Detect which cell encompasses the target text, then output its (x, y) center coordinate. 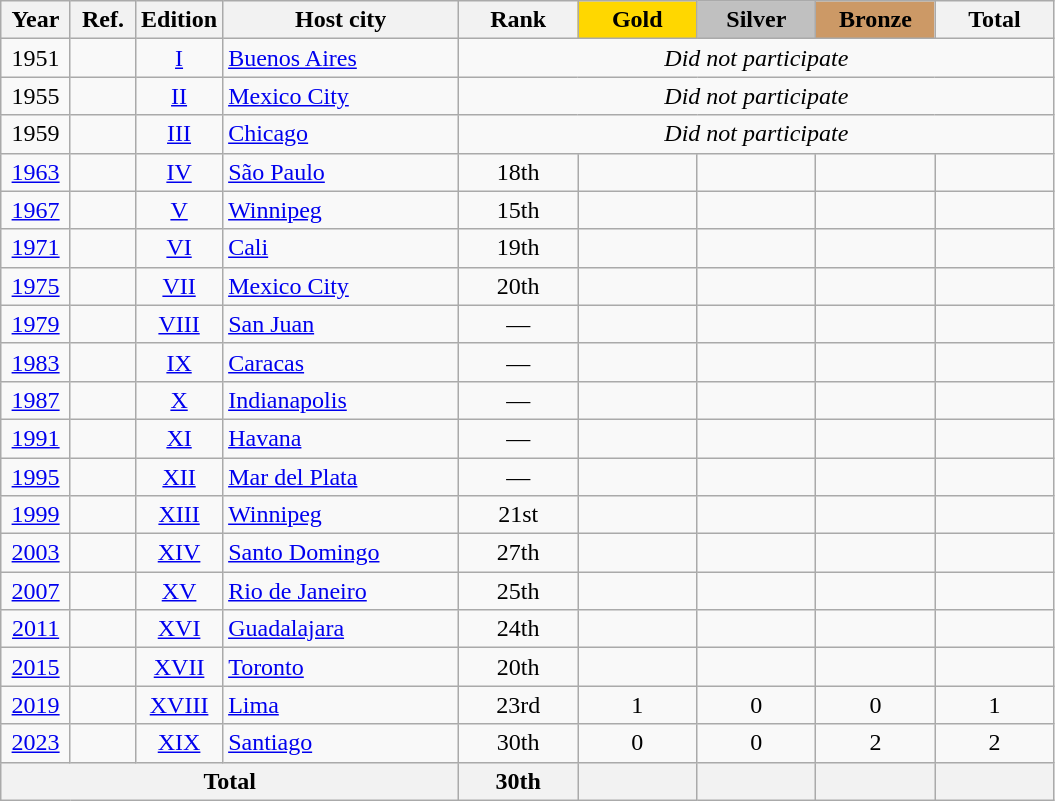
Silver (756, 20)
2015 (36, 667)
2019 (36, 705)
VII (180, 286)
XVII (180, 667)
2003 (36, 553)
1955 (36, 96)
2007 (36, 591)
1979 (36, 324)
Rank (518, 20)
Santiago (341, 743)
1959 (36, 134)
XI (180, 438)
XII (180, 477)
1967 (36, 210)
1963 (36, 172)
1951 (36, 58)
1975 (36, 286)
24th (518, 629)
IX (180, 362)
1995 (36, 477)
Chicago (341, 134)
Ref. (102, 20)
1991 (36, 438)
Buenos Aires (341, 58)
Edition (180, 20)
XIII (180, 515)
X (180, 400)
25th (518, 591)
Host city (341, 20)
I (180, 58)
VI (180, 248)
II (180, 96)
XVIII (180, 705)
IV (180, 172)
Caracas (341, 362)
San Juan (341, 324)
V (180, 210)
Mar del Plata (341, 477)
1983 (36, 362)
Year (36, 20)
Gold (638, 20)
XIV (180, 553)
15th (518, 210)
São Paulo (341, 172)
XVI (180, 629)
1971 (36, 248)
21st (518, 515)
18th (518, 172)
XIX (180, 743)
1999 (36, 515)
Toronto (341, 667)
Bronze (876, 20)
23rd (518, 705)
III (180, 134)
Indianapolis (341, 400)
2011 (36, 629)
2023 (36, 743)
Rio de Janeiro (341, 591)
1987 (36, 400)
VIII (180, 324)
Havana (341, 438)
19th (518, 248)
XV (180, 591)
Guadalajara (341, 629)
Cali (341, 248)
Lima (341, 705)
Santo Domingo (341, 553)
27th (518, 553)
